For the text-containing cell, return its midpoint in (x, y) coordinate format. 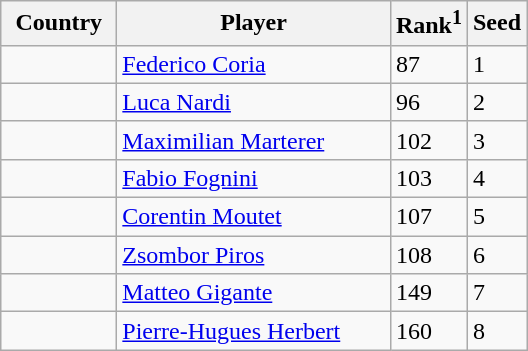
Federico Coria (254, 64)
103 (428, 178)
3 (496, 140)
7 (496, 293)
149 (428, 293)
Fabio Fognini (254, 178)
4 (496, 178)
Pierre-Hugues Herbert (254, 331)
Country (59, 24)
96 (428, 102)
Matteo Gigante (254, 293)
1 (496, 64)
5 (496, 217)
8 (496, 331)
Rank1 (428, 24)
2 (496, 102)
160 (428, 331)
108 (428, 255)
87 (428, 64)
Corentin Moutet (254, 217)
6 (496, 255)
107 (428, 217)
Player (254, 24)
Maximilian Marterer (254, 140)
102 (428, 140)
Luca Nardi (254, 102)
Zsombor Piros (254, 255)
Seed (496, 24)
